Extract the (X, Y) coordinate from the center of the cell holding the provided text.  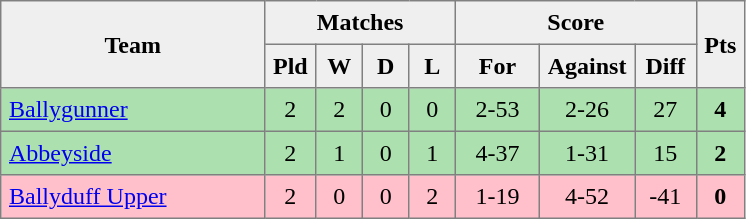
4-37 (497, 153)
Score (576, 23)
Team (133, 44)
1-19 (497, 197)
4 (720, 110)
Pld (290, 66)
Diff (666, 66)
W (339, 66)
Pts (720, 44)
Ballygunner (133, 110)
L (432, 66)
Against (586, 66)
1-31 (586, 153)
2-53 (497, 110)
2-26 (586, 110)
Abbeyside (133, 153)
27 (666, 110)
For (497, 66)
-41 (666, 197)
15 (666, 153)
4-52 (586, 197)
Matches (360, 23)
Ballyduff Upper (133, 197)
D (385, 66)
